Identify which cell holds the provided text, then report its [x, y] central coordinate. 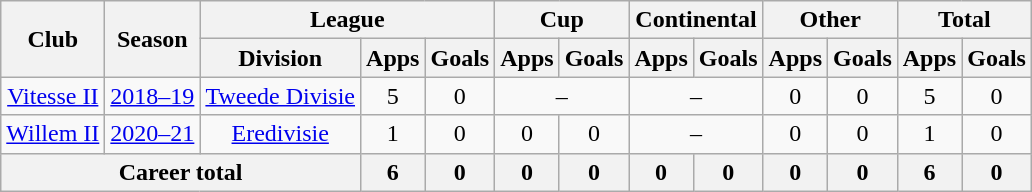
Career total [181, 172]
Continental [696, 20]
League [348, 20]
Season [152, 39]
Willem II [53, 134]
Division [280, 58]
Club [53, 39]
Total [964, 20]
Cup [562, 20]
Eredivisie [280, 134]
Tweede Divisie [280, 96]
Vitesse II [53, 96]
2020–21 [152, 134]
Other [830, 20]
2018–19 [152, 96]
